For the text-containing cell, return its midpoint in [X, Y] coordinate format. 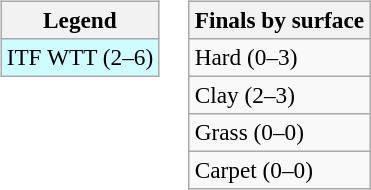
Hard (0–3) [279, 57]
Clay (2–3) [279, 95]
Carpet (0–0) [279, 171]
Finals by surface [279, 20]
ITF WTT (2–6) [80, 57]
Grass (0–0) [279, 133]
Legend [80, 20]
